Output the [x, y] coordinate of the center of the cell containing the given text.  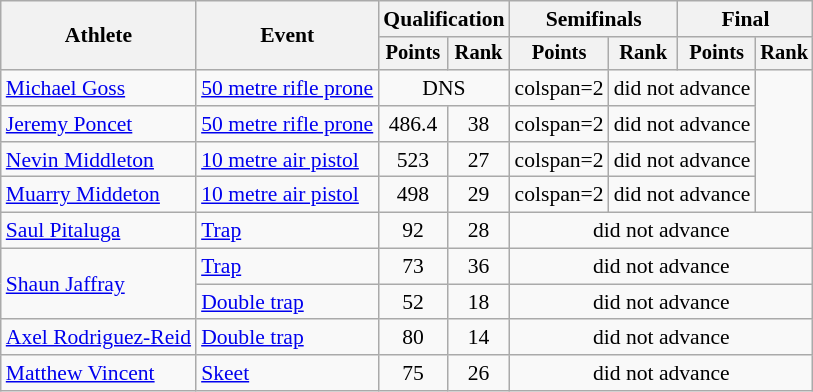
28 [479, 231]
486.4 [412, 124]
18 [479, 302]
Jeremy Poncet [98, 124]
Muarry Middeton [98, 195]
73 [412, 267]
Athlete [98, 36]
14 [479, 338]
Nevin Middleton [98, 160]
Qualification [444, 19]
523 [412, 160]
75 [412, 373]
80 [412, 338]
27 [479, 160]
Shaun Jaffray [98, 284]
Matthew Vincent [98, 373]
Axel Rodriguez-Reid [98, 338]
26 [479, 373]
DNS [444, 88]
Final [746, 19]
Semifinals [594, 19]
Saul Pitaluga [98, 231]
92 [412, 231]
52 [412, 302]
Event [287, 36]
29 [479, 195]
36 [479, 267]
38 [479, 124]
498 [412, 195]
Skeet [287, 373]
Michael Goss [98, 88]
